Search for the cell housing the specified text and yield its [X, Y] center coordinate. 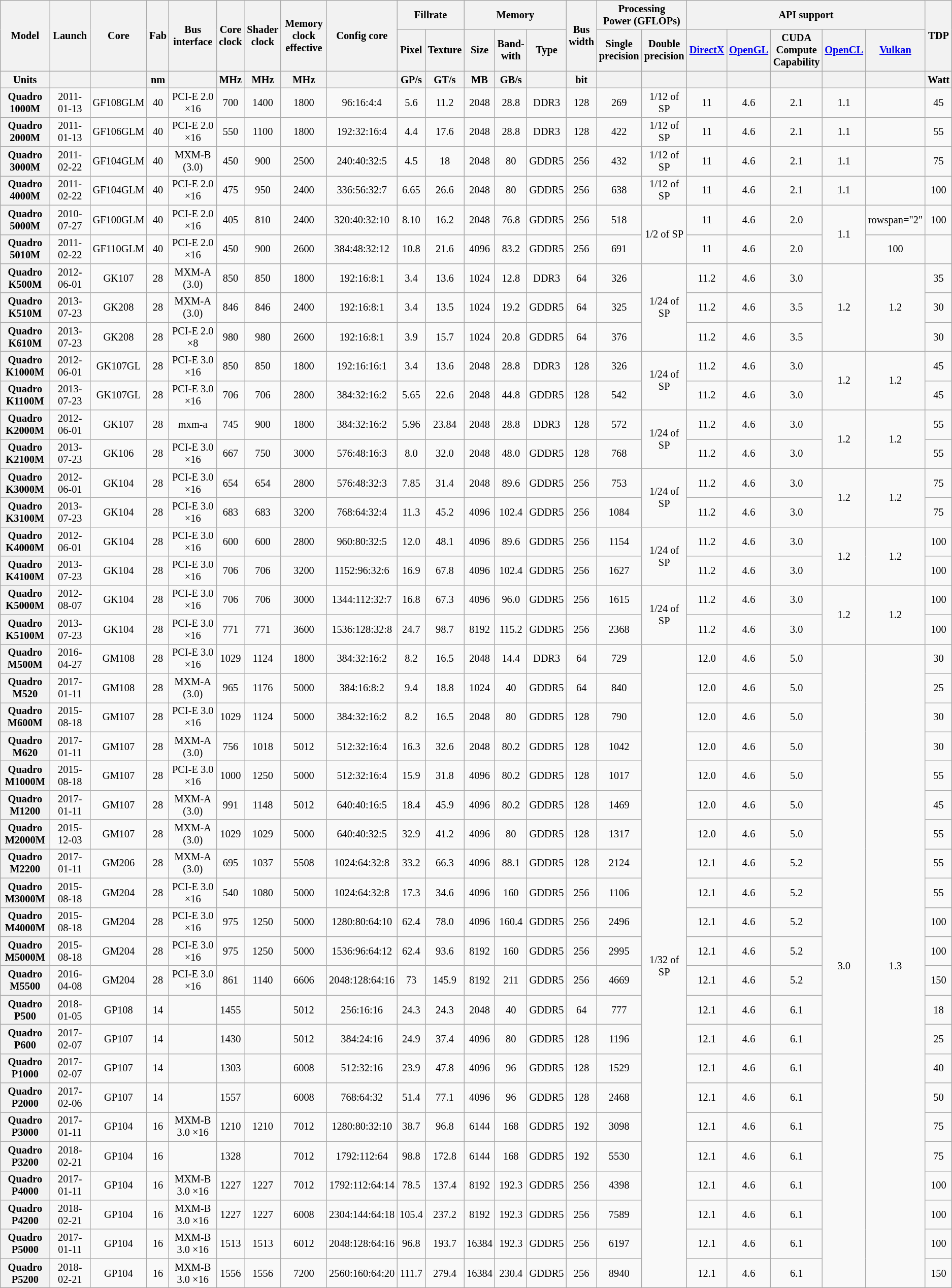
1084 [619, 512]
16.3 [411, 747]
Quadro K500M [25, 278]
4398 [619, 1185]
Watt [938, 80]
111.7 [411, 1273]
695 [231, 863]
4.5 [411, 161]
753 [619, 483]
Pixel [411, 50]
bit [581, 80]
2018-01-05 [70, 1010]
Quadro P3200 [25, 1156]
Quadro M1200 [25, 805]
256:16:16 [362, 1010]
193.7 [445, 1244]
Memory [515, 15]
12.8 [511, 278]
Quadro P600 [25, 1039]
Size [479, 50]
512:32:16 [362, 1068]
1317 [619, 834]
32.6 [445, 747]
Quadro P5000 [25, 1244]
67.3 [445, 600]
2010-07-27 [70, 220]
1017 [619, 775]
790 [619, 717]
Quadro M500M [25, 659]
34.6 [445, 893]
Quadro K2000M [25, 425]
Coreclock [231, 36]
Core [119, 36]
192:32:16:4 [362, 132]
5.65 [411, 395]
1529 [619, 1068]
5508 [304, 863]
24.7 [411, 629]
MXM-B (3.0) [193, 161]
MB [479, 80]
Launch [70, 36]
237.2 [445, 1214]
1792:112:64 [362, 1156]
1100 [263, 132]
88.1 [511, 863]
Businterface [193, 36]
OpenCL [844, 50]
32.9 [411, 834]
6.65 [411, 190]
Singleprecision [619, 50]
14.4 [511, 659]
76.8 [511, 220]
Quadro P3000 [25, 1127]
48.0 [511, 454]
105.4 [411, 1214]
8940 [619, 1273]
960:80:32:5 [362, 541]
2016-04-27 [70, 659]
Quadro P500 [25, 1010]
6197 [619, 1244]
17.6 [445, 132]
mxm-a [193, 425]
572 [619, 425]
1037 [263, 863]
Quadro P4200 [25, 1214]
2016-04-08 [70, 980]
26.6 [445, 190]
44.8 [511, 395]
Quadro K5000M [25, 600]
230.4 [511, 1273]
768 [619, 454]
Type [547, 50]
768:64:32:4 [362, 512]
7.85 [411, 483]
51.4 [411, 1098]
1792:112:64:14 [362, 1185]
5.6 [411, 103]
Quadro K510M [25, 308]
1455 [231, 1010]
Quadro K1100M [25, 395]
Quadro P5200 [25, 1273]
CUDAComputeCapability [796, 50]
991 [231, 805]
93.6 [445, 951]
50 [938, 1098]
1280:80:32:10 [362, 1127]
Quadro M3000M [25, 893]
Quadro K610M [25, 337]
38.7 [411, 1127]
98.8 [411, 1156]
16.2 [445, 220]
33.2 [411, 863]
1154 [619, 541]
384:48:32:12 [362, 249]
11.3 [411, 512]
7200 [304, 1273]
3098 [619, 1127]
Quadro M1000M [25, 775]
1080 [263, 893]
OpenGL [748, 50]
GF110GLM [119, 249]
550 [231, 132]
96:16:4:4 [362, 103]
4.4 [411, 132]
1/32 of SP [664, 966]
1140 [263, 980]
78.0 [445, 922]
384:24:16 [362, 1039]
5530 [619, 1156]
700 [231, 103]
Quadro P4000 [25, 1185]
41.2 [445, 834]
1536:128:32:8 [362, 629]
Quadro K3100M [25, 512]
1557 [231, 1098]
16.9 [411, 571]
Quadro 5010M [25, 249]
67.8 [445, 571]
Quadro 4000M [25, 190]
638 [619, 190]
Quadro M2000M [25, 834]
16.8 [411, 600]
77.1 [445, 1098]
192:16:16:1 [362, 366]
2560:160:64:20 [362, 1273]
PCI-E 2.0 ×8 [193, 337]
GK106 [119, 454]
Quadro M600M [25, 717]
2995 [619, 951]
45.2 [445, 512]
3600 [304, 629]
2500 [304, 161]
GP/s [411, 80]
576:48:16:3 [362, 454]
240:40:32:5 [362, 161]
1430 [231, 1039]
777 [619, 1010]
45.9 [445, 805]
750 [263, 454]
2368 [619, 629]
1280:80:64:10 [362, 922]
2304:144:64:18 [362, 1214]
GP108 [119, 1010]
2496 [619, 922]
66.3 [445, 863]
GM206 [119, 863]
1176 [263, 688]
15.7 [445, 337]
576:48:32:3 [362, 483]
540 [231, 893]
405 [231, 220]
GF100GLM [119, 220]
729 [619, 659]
Fab [158, 36]
18.8 [445, 688]
Quadro 2000M [25, 132]
Vulkan [896, 50]
1400 [263, 103]
Quadro P2000 [25, 1098]
384:16:8:2 [362, 688]
31.8 [445, 775]
1148 [263, 805]
2468 [619, 1098]
1.3 [896, 966]
211 [511, 980]
422 [619, 132]
5.96 [411, 425]
Quadro M5000M [25, 951]
Units [25, 80]
432 [619, 161]
Quadro M2200 [25, 863]
1469 [619, 805]
GF108GLM [119, 103]
17.3 [411, 893]
Quadro K1000M [25, 366]
Quadro M5500 [25, 980]
279.4 [445, 1273]
Memoryclock effective [304, 36]
1018 [263, 747]
78.5 [411, 1185]
965 [231, 688]
47.8 [445, 1068]
Model [25, 36]
7589 [619, 1214]
861 [231, 980]
145.9 [445, 980]
19.2 [511, 308]
1344:112:32:7 [362, 600]
TDP [938, 36]
Quadro M520 [25, 688]
rowspan="2" [896, 220]
2015-12-03 [70, 834]
9.4 [411, 688]
Quadro 3000M [25, 161]
640:40:32:5 [362, 834]
Quadro 5000M [25, 220]
18.4 [411, 805]
376 [619, 337]
37.4 [445, 1039]
8.10 [411, 220]
83.2 [511, 249]
475 [231, 190]
ProcessingPower (GFLOPs) [642, 15]
23.9 [411, 1068]
137.4 [445, 1185]
Fillrate [431, 15]
Doubleprecision [664, 50]
Buswidth [581, 36]
DirectX [707, 50]
10.8 [411, 249]
269 [619, 103]
Quadro P1000 [25, 1068]
21.6 [445, 249]
1106 [619, 893]
GB/s [511, 80]
35 [938, 278]
Quadro M4000M [25, 922]
Quadro K2100M [25, 454]
172.8 [445, 1156]
Texture [445, 50]
6606 [304, 980]
115.2 [511, 629]
810 [263, 220]
API support [806, 15]
Quadro 1000M [25, 103]
1152:96:32:6 [362, 571]
6012 [304, 1244]
2012-08-07 [70, 600]
48.1 [445, 541]
15.9 [411, 775]
840 [619, 688]
Quadro K5100M [25, 629]
691 [619, 249]
2124 [619, 863]
Band-with [511, 50]
32.0 [445, 454]
GT/s [445, 80]
31.4 [445, 483]
96.0 [511, 600]
1615 [619, 600]
518 [619, 220]
Quadro K4000M [25, 541]
Quadro K3000M [25, 483]
4669 [619, 980]
1196 [619, 1039]
Shaderclock [263, 36]
2017-02-06 [70, 1098]
GF106GLM [119, 132]
1303 [231, 1068]
1/2 of SP [664, 234]
23.84 [445, 425]
325 [619, 308]
3.9 [411, 337]
542 [619, 395]
Config core [362, 36]
nm [158, 80]
98.7 [445, 629]
24.9 [411, 1039]
640:40:16:5 [362, 805]
13.5 [445, 308]
1627 [619, 571]
768:64:32 [362, 1098]
950 [263, 190]
1000 [231, 775]
160.4 [511, 922]
Quadro M620 [25, 747]
Quadro K4100M [25, 571]
22.6 [445, 395]
756 [231, 747]
73 [411, 980]
1042 [619, 747]
20.8 [511, 337]
1536:96:64:12 [362, 951]
667 [231, 454]
320:40:32:10 [362, 220]
8.0 [411, 454]
1328 [231, 1156]
745 [231, 425]
336:56:32:7 [362, 190]
